Locate the cell with the specified text and output its (X, Y) center coordinate. 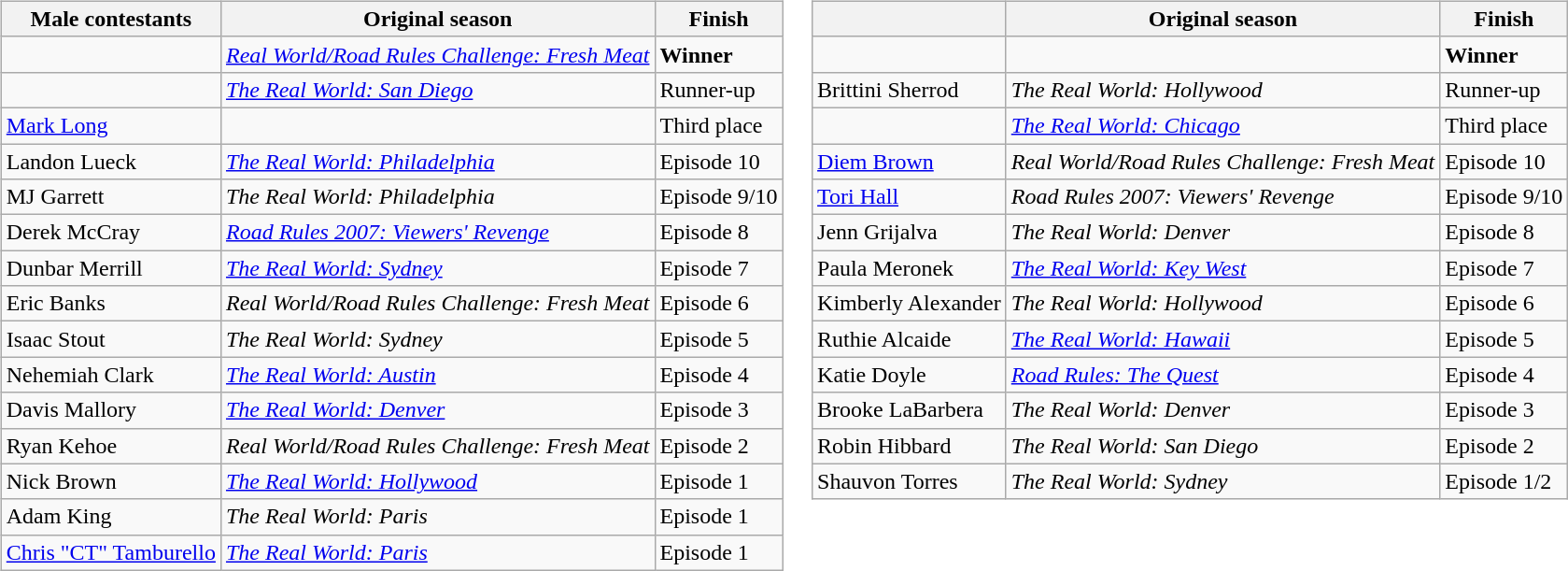
Ruthie Alcaide (910, 339)
Dunbar Merrill (110, 268)
Davis Mallory (110, 410)
Brittini Sherrod (910, 90)
MJ Garrett (110, 197)
The Real World: Key West (1223, 268)
Adam King (110, 517)
Nick Brown (110, 481)
Road Rules: The Quest (1223, 375)
Shauvon Torres (910, 481)
Robin Hibbard (910, 446)
The Real World: Chicago (1223, 125)
Kimberly Alexander (910, 304)
The Real World: Austin (437, 375)
Landon Lueck (110, 162)
Episode 1/2 (1504, 481)
Chris "CT" Tamburello (110, 552)
Katie Doyle (910, 375)
The Real World: Hawaii (1223, 339)
Nehemiah Clark (110, 375)
Paula Meronek (910, 268)
Brooke LaBarbera (910, 410)
Male contestants (110, 19)
Mark Long (110, 125)
Eric Banks (110, 304)
Isaac Stout (110, 339)
Tori Hall (910, 197)
Derek McCray (110, 233)
Ryan Kehoe (110, 446)
Jenn Grijalva (910, 233)
Diem Brown (910, 162)
